Determine the (x, y) coordinate at the center of the cell enclosing the given text.  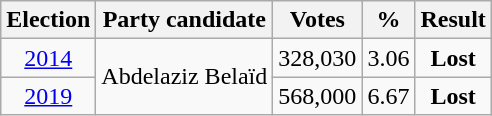
Votes (318, 20)
Abdelaziz Belaïd (184, 77)
328,030 (318, 58)
6.67 (388, 96)
2014 (48, 58)
2019 (48, 96)
Party candidate (184, 20)
Election (48, 20)
% (388, 20)
3.06 (388, 58)
568,000 (318, 96)
Result (453, 20)
